Capture the cell that displays the provided text and extract its [x, y] central coordinate. 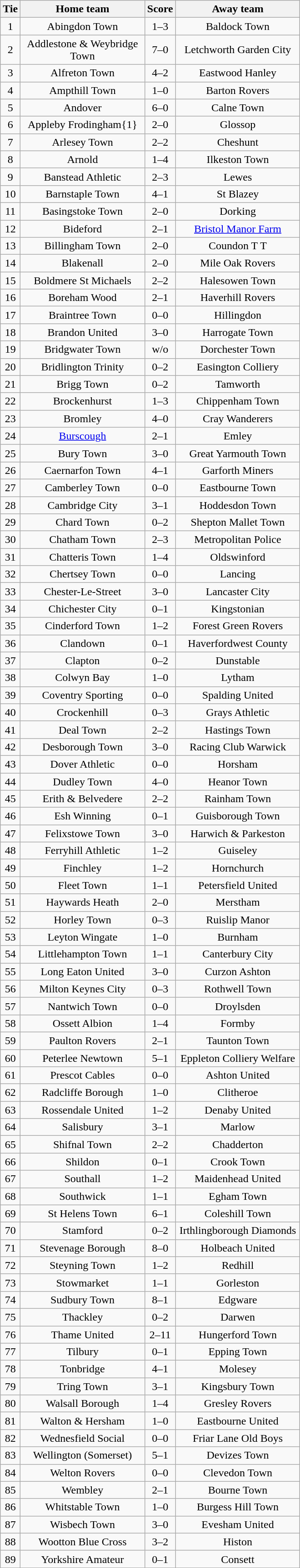
Edgware [238, 1300]
Friar Lane Old Boys [238, 1438]
Home team [83, 9]
8–1 [160, 1300]
88 [10, 1542]
48 [10, 851]
66 [10, 1162]
57 [10, 1006]
Radcliffe Borough [83, 1093]
Finchley [83, 868]
Coundon T T [238, 246]
Cray Wanderers [238, 419]
89 [10, 1559]
Away team [238, 9]
11 [10, 211]
Milton Keynes City [83, 989]
7–0 [160, 50]
Arnold [83, 159]
83 [10, 1455]
Desborough Town [83, 747]
Steyning Town [83, 1265]
Easington Colliery [238, 367]
Paulton Rovers [83, 1040]
73 [10, 1282]
Rothwell Town [238, 989]
Thackley [83, 1317]
Thame United [83, 1334]
38 [10, 678]
Histon [238, 1542]
Littlehampton Town [83, 954]
6–1 [160, 1213]
Ruislip Manor [238, 920]
Brockenhurst [83, 401]
Burnham [238, 937]
78 [10, 1369]
6 [10, 125]
Kingstonian [238, 609]
10 [10, 194]
Alfreton Town [83, 73]
Brigg Town [83, 384]
2 [10, 50]
Eastbourne United [238, 1421]
Heanor Town [238, 781]
Holbeach United [238, 1248]
25 [10, 453]
9 [10, 177]
33 [10, 592]
Wellington (Somerset) [83, 1455]
64 [10, 1127]
Addlestone & Weybridge Town [83, 50]
Boldmere St Michaels [83, 281]
Haverfordwest County [238, 643]
Garforth Miners [238, 470]
32 [10, 574]
Eastbourne Town [238, 488]
Nantwich Town [83, 1006]
68 [10, 1196]
Emley [238, 436]
Prescot Cables [83, 1075]
Stevenage Borough [83, 1248]
Spalding United [238, 695]
Hungerford Town [238, 1334]
62 [10, 1093]
80 [10, 1404]
16 [10, 298]
76 [10, 1334]
Formby [238, 1023]
75 [10, 1317]
24 [10, 436]
St Blazey [238, 194]
Ilkeston Town [238, 159]
Oldswinford [238, 557]
Coleshill Town [238, 1213]
Hastings Town [238, 730]
Dorking [238, 211]
Hornchurch [238, 868]
29 [10, 523]
26 [10, 470]
Felixstowe Town [83, 833]
Glossop [238, 125]
Epping Town [238, 1352]
Chatteris Town [83, 557]
Calne Town [238, 108]
58 [10, 1023]
Rainham Town [238, 799]
Chester-Le-Street [83, 592]
Chippenham Town [238, 401]
Droylsden [238, 1006]
Yorkshire Amateur [83, 1559]
86 [10, 1507]
Lewes [238, 177]
Marlow [238, 1127]
Eastwood Hanley [238, 73]
Taunton Town [238, 1040]
84 [10, 1473]
Mile Oak Rovers [238, 263]
Andover [83, 108]
Tamworth [238, 384]
Shepton Mallet Town [238, 523]
Gorleston [238, 1282]
7 [10, 142]
Dorchester Town [238, 350]
Banstead Athletic [83, 177]
42 [10, 747]
Stowmarket [83, 1282]
Burscough [83, 436]
87 [10, 1524]
35 [10, 626]
44 [10, 781]
70 [10, 1231]
85 [10, 1490]
6–0 [160, 108]
Letchworth Garden City [238, 50]
Walton & Hersham [83, 1421]
Lancing [238, 574]
Caernarfon Town [83, 470]
Kingsbury Town [238, 1386]
45 [10, 799]
19 [10, 350]
37 [10, 661]
Canterbury City [238, 954]
28 [10, 505]
Wootton Blue Cross [83, 1542]
Bristol Manor Farm [238, 228]
Basingstoke Town [83, 211]
4 [10, 90]
Hoddesdon Town [238, 505]
Haverhill Rovers [238, 298]
Metropolitan Police [238, 540]
Bridgwater Town [83, 350]
Coventry Sporting [83, 695]
Stamford [83, 1231]
Chadderton [238, 1144]
3 [10, 73]
14 [10, 263]
Braintree Town [83, 315]
71 [10, 1248]
79 [10, 1386]
34 [10, 609]
Bourne Town [238, 1490]
Clandown [83, 643]
Curzon Ashton [238, 971]
31 [10, 557]
Long Eaton United [83, 971]
Egham Town [238, 1196]
67 [10, 1179]
Maidenhead United [238, 1179]
Ampthill Town [83, 90]
Chertsey Town [83, 574]
41 [10, 730]
36 [10, 643]
65 [10, 1144]
Appleby Frodingham{1} [83, 125]
Irthlingborough Diamonds [238, 1231]
Lancaster City [238, 592]
Tilbury [83, 1352]
Dudley Town [83, 781]
Redhill [238, 1265]
Gresley Rovers [238, 1404]
Great Yarmouth Town [238, 453]
Guiseley [238, 851]
Darwen [238, 1317]
61 [10, 1075]
39 [10, 695]
Haywards Heath [83, 902]
63 [10, 1110]
Ferryhill Athletic [83, 851]
Ashton United [238, 1075]
54 [10, 954]
Rossendale United [83, 1110]
4–2 [160, 73]
Molesey [238, 1369]
Tie [10, 9]
15 [10, 281]
82 [10, 1438]
Bideford [83, 228]
Score [160, 9]
55 [10, 971]
Arlesey Town [83, 142]
Blakenall [83, 263]
Southall [83, 1179]
Peterlee Newtown [83, 1058]
20 [10, 367]
Colwyn Bay [83, 678]
Wednesfield Social [83, 1438]
Whitstable Town [83, 1507]
Deal Town [83, 730]
46 [10, 816]
Hillingdon [238, 315]
81 [10, 1421]
53 [10, 937]
Barnstaple Town [83, 194]
30 [10, 540]
52 [10, 920]
Clitheroe [238, 1093]
Barton Rovers [238, 90]
Bury Town [83, 453]
Merstham [238, 902]
22 [10, 401]
Evesham United [238, 1524]
Cheshunt [238, 142]
77 [10, 1352]
56 [10, 989]
5 [10, 108]
Fleet Town [83, 885]
Southwick [83, 1196]
Brandon United [83, 332]
Forest Green Rovers [238, 626]
Crockenhill [83, 712]
Tonbridge [83, 1369]
Eppleton Colliery Welfare [238, 1058]
Ossett Albion [83, 1023]
Petersfield United [238, 885]
Denaby United [238, 1110]
Dunstable [238, 661]
23 [10, 419]
49 [10, 868]
Boreham Wood [83, 298]
Chatham Town [83, 540]
Chard Town [83, 523]
Welton Rovers [83, 1473]
Shildon [83, 1162]
Grays Athletic [238, 712]
Billingham Town [83, 246]
21 [10, 384]
Consett [238, 1559]
Camberley Town [83, 488]
40 [10, 712]
43 [10, 764]
Horley Town [83, 920]
72 [10, 1265]
Salisbury [83, 1127]
17 [10, 315]
Clevedon Town [238, 1473]
Clapton [83, 661]
Harrogate Town [238, 332]
8–0 [160, 1248]
Racing Club Warwick [238, 747]
Leyton Wingate [83, 937]
Dover Athletic [83, 764]
Erith & Belvedere [83, 799]
Halesowen Town [238, 281]
Lytham [238, 678]
69 [10, 1213]
St Helens Town [83, 1213]
59 [10, 1040]
Shifnal Town [83, 1144]
Cinderford Town [83, 626]
Bridlington Trinity [83, 367]
60 [10, 1058]
Crook Town [238, 1162]
Cambridge City [83, 505]
1 [10, 26]
13 [10, 246]
27 [10, 488]
Esh Winning [83, 816]
Abingdon Town [83, 26]
12 [10, 228]
Devizes Town [238, 1455]
Horsham [238, 764]
Baldock Town [238, 26]
Burgess Hill Town [238, 1507]
Harwich & Parkeston [238, 833]
Wisbech Town [83, 1524]
50 [10, 885]
Chichester City [83, 609]
Guisborough Town [238, 816]
8 [10, 159]
Wembley [83, 1490]
74 [10, 1300]
Sudbury Town [83, 1300]
47 [10, 833]
w/o [160, 350]
Bromley [83, 419]
3–2 [160, 1542]
18 [10, 332]
2–11 [160, 1334]
Walsall Borough [83, 1404]
Tring Town [83, 1386]
51 [10, 902]
